Identify which cell holds the provided text, then report its [X, Y] central coordinate. 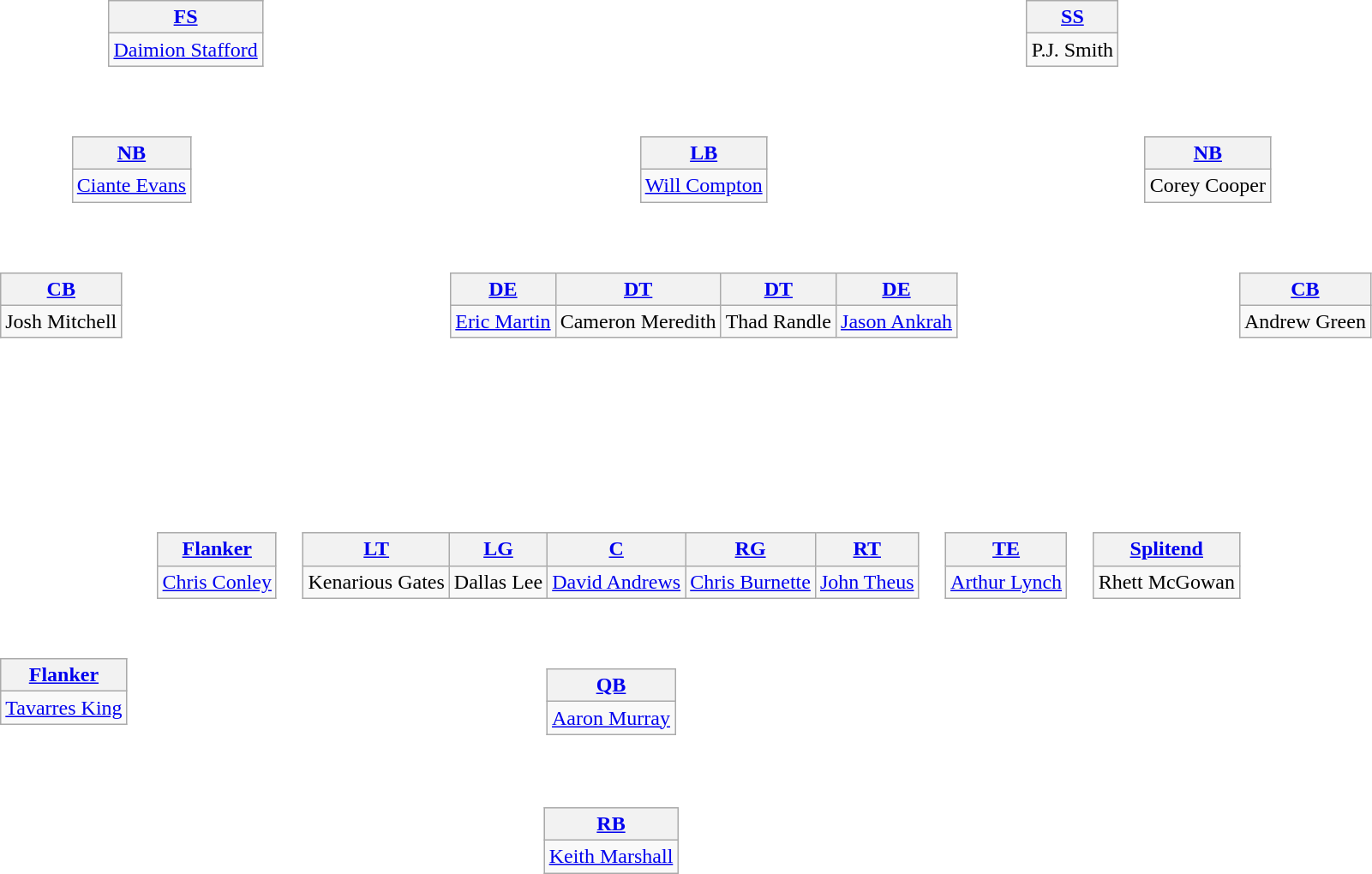
FS [185, 17]
LB [704, 153]
TE Arthur Lynch [1016, 554]
LG [498, 549]
QB [612, 685]
LB Will Compton [713, 158]
C [617, 549]
Ciante Evans [131, 185]
Daimion Stafford [185, 50]
Will Compton [704, 185]
Splitend [1166, 549]
Flanker Chris Conley [228, 554]
Chris Burnette [751, 582]
Thad Randle [778, 321]
Chris Conley [217, 582]
Tavarres King [63, 708]
Dallas Lee [498, 582]
Rhett McGowan [1166, 582]
DE DT DT DE Eric Martin Cameron Meredith Thad Randle Jason Ankrah [713, 294]
LT LG C RG RT Kenarious Gates Dallas Lee David Andrews Chris Burnette John Theus [622, 554]
SS [1072, 17]
Splitend Rhett McGowan [1177, 554]
RB [611, 823]
Keith Marshall [611, 856]
Cameron Meredith [638, 321]
John Theus [867, 582]
RG [751, 549]
LT [376, 549]
Andrew Green [1304, 321]
Arthur Lynch [1006, 582]
Kenarious Gates [376, 582]
Jason Ankrah [896, 321]
P.J. Smith [1072, 50]
Josh Mitchell [62, 321]
RT [867, 549]
Corey Cooper [1207, 185]
TE [1006, 549]
QB Aaron Murray [622, 691]
David Andrews [617, 582]
Aaron Murray [612, 718]
Eric Martin [503, 321]
